From the cell containing the given text, extract its center point as (X, Y) coordinate. 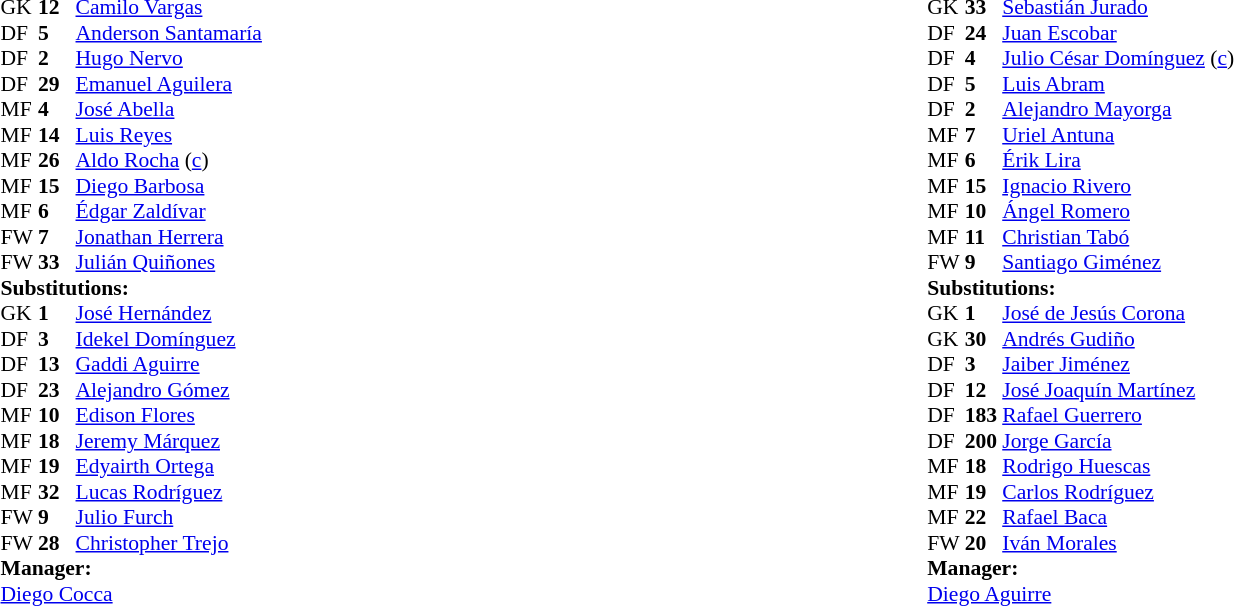
Santiago Giménez (1118, 263)
24 (984, 33)
Gaddi Aguirre (169, 365)
Emanuel Aguilera (169, 84)
Rodrigo Huescas (1118, 467)
30 (984, 339)
Julio César Domínguez (c) (1118, 59)
Jeremy Márquez (169, 441)
Uriel Antuna (1118, 135)
Lucas Rodríguez (169, 492)
Hugo Nervo (169, 59)
Ignacio Rivero (1118, 186)
Iván Morales (1118, 543)
José Joaquín Martínez (1118, 390)
Alejandro Gómez (169, 390)
Jorge García (1118, 441)
José Hernández (169, 313)
Anderson Santamaría (169, 33)
Rafael Guerrero (1118, 415)
Christopher Trejo (169, 543)
29 (57, 84)
José Abella (169, 109)
28 (57, 543)
14 (57, 135)
183 (984, 415)
Edyairth Ortega (169, 467)
11 (984, 237)
22 (984, 517)
Rafael Baca (1118, 517)
13 (57, 365)
Jonathan Herrera (169, 237)
12 (984, 390)
Carlos Rodríguez (1118, 492)
23 (57, 390)
José de Jesús Corona (1118, 313)
Aldo Rocha (c) (169, 161)
Julio Furch (169, 517)
200 (984, 441)
Alejandro Mayorga (1118, 109)
Ángel Romero (1118, 211)
Idekel Domínguez (169, 339)
Julián Quiñones (169, 263)
33 (57, 263)
Edison Flores (169, 415)
Luis Abram (1118, 84)
Édgar Zaldívar (169, 211)
Christian Tabó (1118, 237)
Juan Escobar (1118, 33)
Jaiber Jiménez (1118, 365)
Luis Reyes (169, 135)
Érik Lira (1118, 161)
20 (984, 543)
26 (57, 161)
Diego Barbosa (169, 186)
32 (57, 492)
Andrés Gudiño (1118, 339)
